Capture the cell that displays the provided text and extract its [x, y] central coordinate. 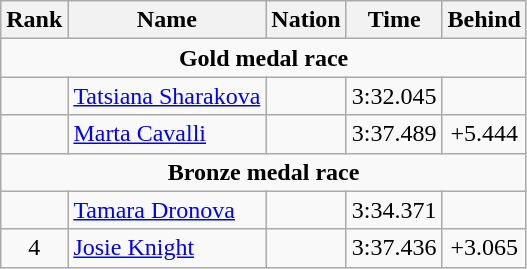
Marta Cavalli [167, 134]
Gold medal race [264, 58]
4 [34, 248]
Tatsiana Sharakova [167, 96]
3:37.489 [394, 134]
Nation [306, 20]
Behind [484, 20]
Rank [34, 20]
Josie Knight [167, 248]
3:37.436 [394, 248]
3:34.371 [394, 210]
+5.444 [484, 134]
+3.065 [484, 248]
Bronze medal race [264, 172]
Time [394, 20]
Name [167, 20]
3:32.045 [394, 96]
Tamara Dronova [167, 210]
